Return [X, Y] of the center of cell containing provided text 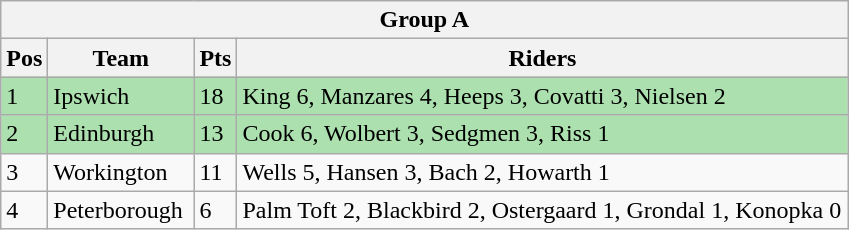
King 6, Manzares 4, Heeps 3, Covatti 3, Nielsen 2 [542, 96]
Riders [542, 58]
4 [24, 210]
Edinburgh [121, 134]
3 [24, 172]
Palm Toft 2, Blackbird 2, Ostergaard 1, Grondal 1, Konopka 0 [542, 210]
11 [216, 172]
Team [121, 58]
Cook 6, Wolbert 3, Sedgmen 3, Riss 1 [542, 134]
Group A [424, 20]
13 [216, 134]
6 [216, 210]
Workington [121, 172]
Ipswich [121, 96]
Pts [216, 58]
Wells 5, Hansen 3, Bach 2, Howarth 1 [542, 172]
1 [24, 96]
Peterborough [121, 210]
18 [216, 96]
2 [24, 134]
Pos [24, 58]
